From the cell containing the given text, extract its center point as (x, y) coordinate. 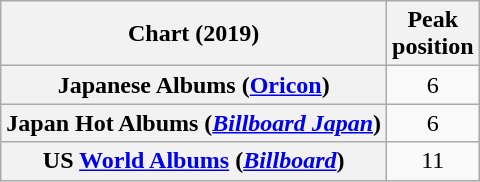
Peakposition (433, 34)
Japan Hot Albums (Billboard Japan) (194, 123)
11 (433, 161)
Chart (2019) (194, 34)
US World Albums (Billboard) (194, 161)
Japanese Albums (Oricon) (194, 85)
